Extract the (x, y) coordinate from the center of the cell holding the provided text.  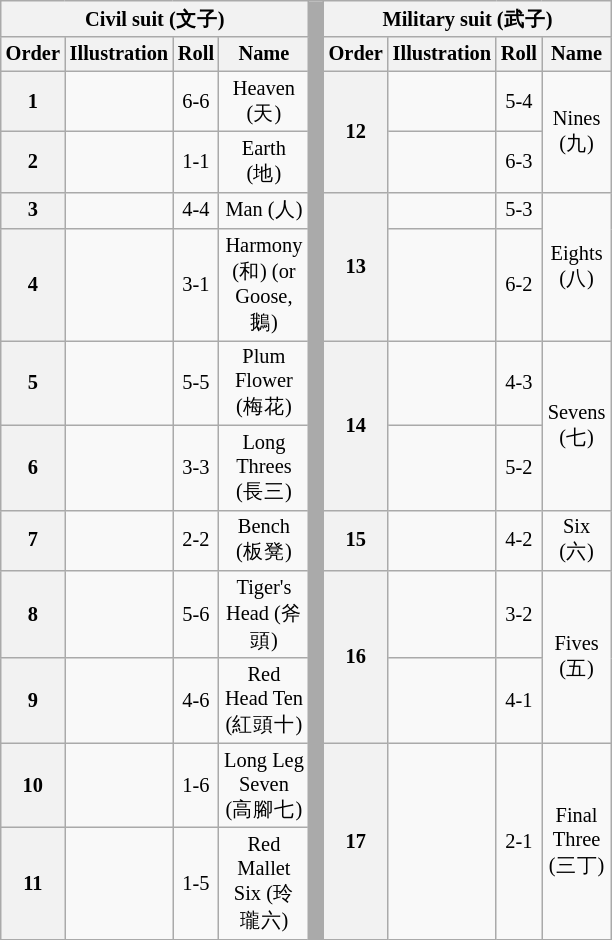
9 (33, 700)
Earth (地) (264, 162)
3-1 (196, 285)
1-6 (196, 786)
7 (33, 540)
2 (33, 162)
Red Mallet Six (玲瓏六) (264, 883)
2-2 (196, 540)
5-5 (196, 382)
1-5 (196, 883)
4 (33, 285)
Nines (九) (576, 132)
2-1 (519, 841)
5 (33, 382)
Sevens (七) (576, 424)
Military suit (武子) (468, 18)
4-6 (196, 700)
Long Leg Seven (高腳七) (264, 786)
Final Three (三丁) (576, 841)
6 (33, 468)
11 (33, 883)
1 (33, 102)
3 (33, 210)
4-1 (519, 700)
1-1 (196, 162)
15 (356, 540)
Harmony (和) (or Goose, 鵝) (264, 285)
Civil suit (文子) (155, 18)
Fives (五) (576, 656)
8 (33, 614)
10 (33, 786)
Long Threes (長三) (264, 468)
Bench (板凳) (264, 540)
14 (356, 424)
6-6 (196, 102)
Eights (八) (576, 266)
Heaven (天) (264, 102)
5-4 (519, 102)
Man (人) (264, 210)
6-2 (519, 285)
16 (356, 656)
13 (356, 266)
17 (356, 841)
4-4 (196, 210)
Plum Flower (梅花) (264, 382)
Red Head Ten (紅頭十) (264, 700)
4-3 (519, 382)
5-2 (519, 468)
Six (六) (576, 540)
5-6 (196, 614)
12 (356, 132)
5-3 (519, 210)
3-3 (196, 468)
4-2 (519, 540)
6-3 (519, 162)
3-2 (519, 614)
Tiger's Head (斧頭) (264, 614)
